For the text-containing cell, return its midpoint in [X, Y] coordinate format. 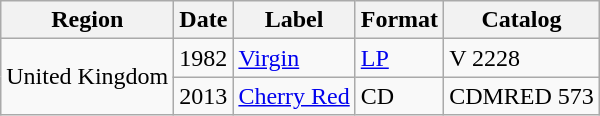
V 2228 [522, 58]
Virgin [294, 58]
Label [294, 20]
Date [204, 20]
Format [399, 20]
Region [88, 20]
CD [399, 96]
2013 [204, 96]
LP [399, 58]
Cherry Red [294, 96]
United Kingdom [88, 77]
CDMRED 573 [522, 96]
1982 [204, 58]
Catalog [522, 20]
